Scan for the cell matching the given text and deliver its (x, y) coordinate at center. 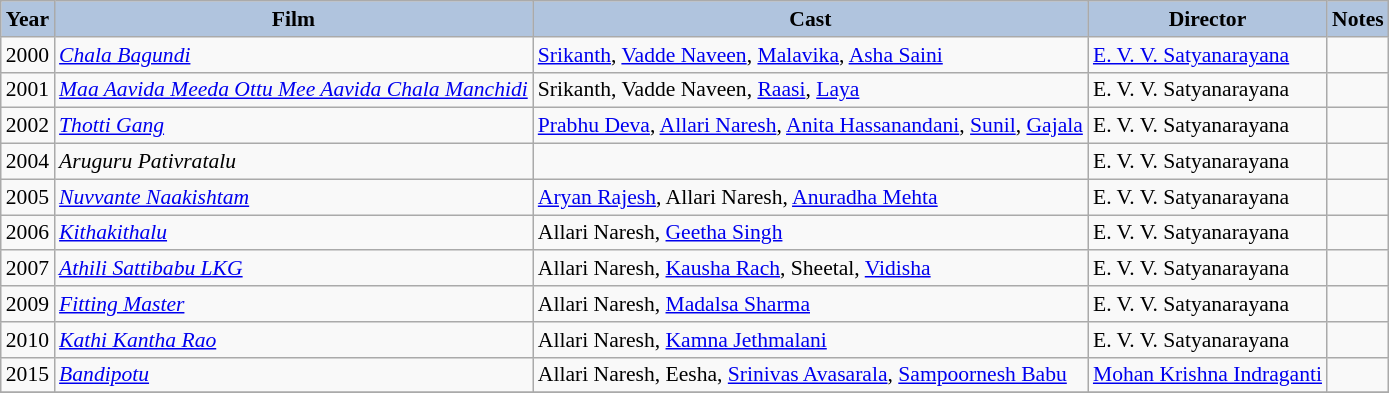
Srikanth, Vadde Naveen, Malavika, Asha Saini (810, 55)
Year (28, 19)
Allari Naresh, Geetha Singh (810, 233)
Allari Naresh, Madalsa Sharma (810, 304)
Mohan Krishna Indraganti (1208, 375)
Fitting Master (294, 304)
Notes (1358, 19)
Kathi Kantha Rao (294, 340)
2010 (28, 340)
2000 (28, 55)
Kithakithalu (294, 233)
2005 (28, 197)
2006 (28, 233)
2004 (28, 162)
2015 (28, 375)
Srikanth, Vadde Naveen, Raasi, Laya (810, 90)
2009 (28, 304)
Chala Bagundi (294, 55)
Allari Naresh, Kausha Rach, Sheetal, Vidisha (810, 269)
Bandipotu (294, 375)
Thotti Gang (294, 126)
Cast (810, 19)
2001 (28, 90)
2007 (28, 269)
Allari Naresh, Kamna Jethmalani (810, 340)
Maa Aavida Meeda Ottu Mee Aavida Chala Manchidi (294, 90)
Aryan Rajesh, Allari Naresh, Anuradha Mehta (810, 197)
Film (294, 19)
Athili Sattibabu LKG (294, 269)
Allari Naresh, Eesha, Srinivas Avasarala, Sampoornesh Babu (810, 375)
Prabhu Deva, Allari Naresh, Anita Hassanandani, Sunil, Gajala (810, 126)
Director (1208, 19)
Nuvvante Naakishtam (294, 197)
Aruguru Pativratalu (294, 162)
2002 (28, 126)
